Provide the [X, Y] coordinate of the cell's center where the given text is located.  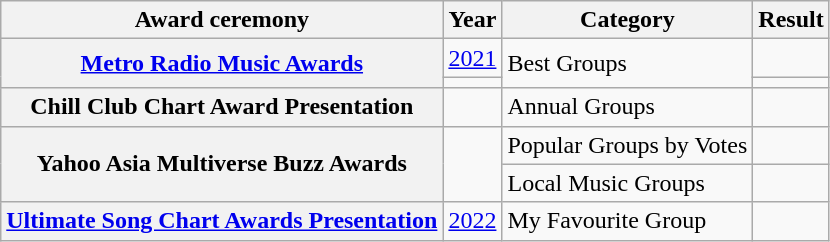
My Favourite Group [628, 221]
Category [628, 20]
Best Groups [628, 64]
Popular Groups by Votes [628, 145]
2021 [472, 58]
Award ceremony [222, 20]
Chill Club Chart Award Presentation [222, 107]
Result [791, 20]
Annual Groups [628, 107]
Metro Radio Music Awards [222, 64]
2022 [472, 221]
Local Music Groups [628, 183]
Yahoo Asia Multiverse Buzz Awards [222, 164]
Ultimate Song Chart Awards Presentation [222, 221]
Year [472, 20]
